Search for the cell housing the specified text and yield its [x, y] center coordinate. 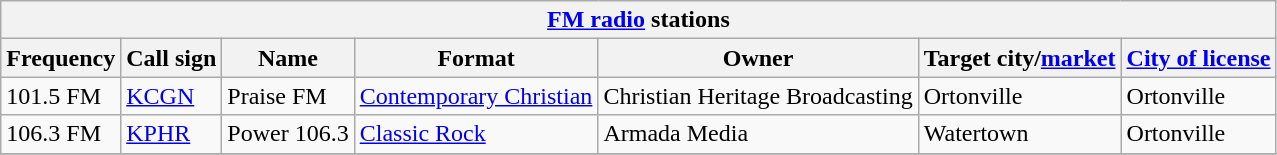
Classic Rock [476, 134]
KCGN [172, 96]
Name [288, 58]
Armada Media [758, 134]
101.5 FM [61, 96]
Christian Heritage Broadcasting [758, 96]
FM radio stations [638, 20]
106.3 FM [61, 134]
KPHR [172, 134]
Praise FM [288, 96]
Format [476, 58]
City of license [1198, 58]
Call sign [172, 58]
Target city/market [1020, 58]
Owner [758, 58]
Frequency [61, 58]
Contemporary Christian [476, 96]
Watertown [1020, 134]
Power 106.3 [288, 134]
